Search for the cell housing the specified text and yield its (x, y) center coordinate. 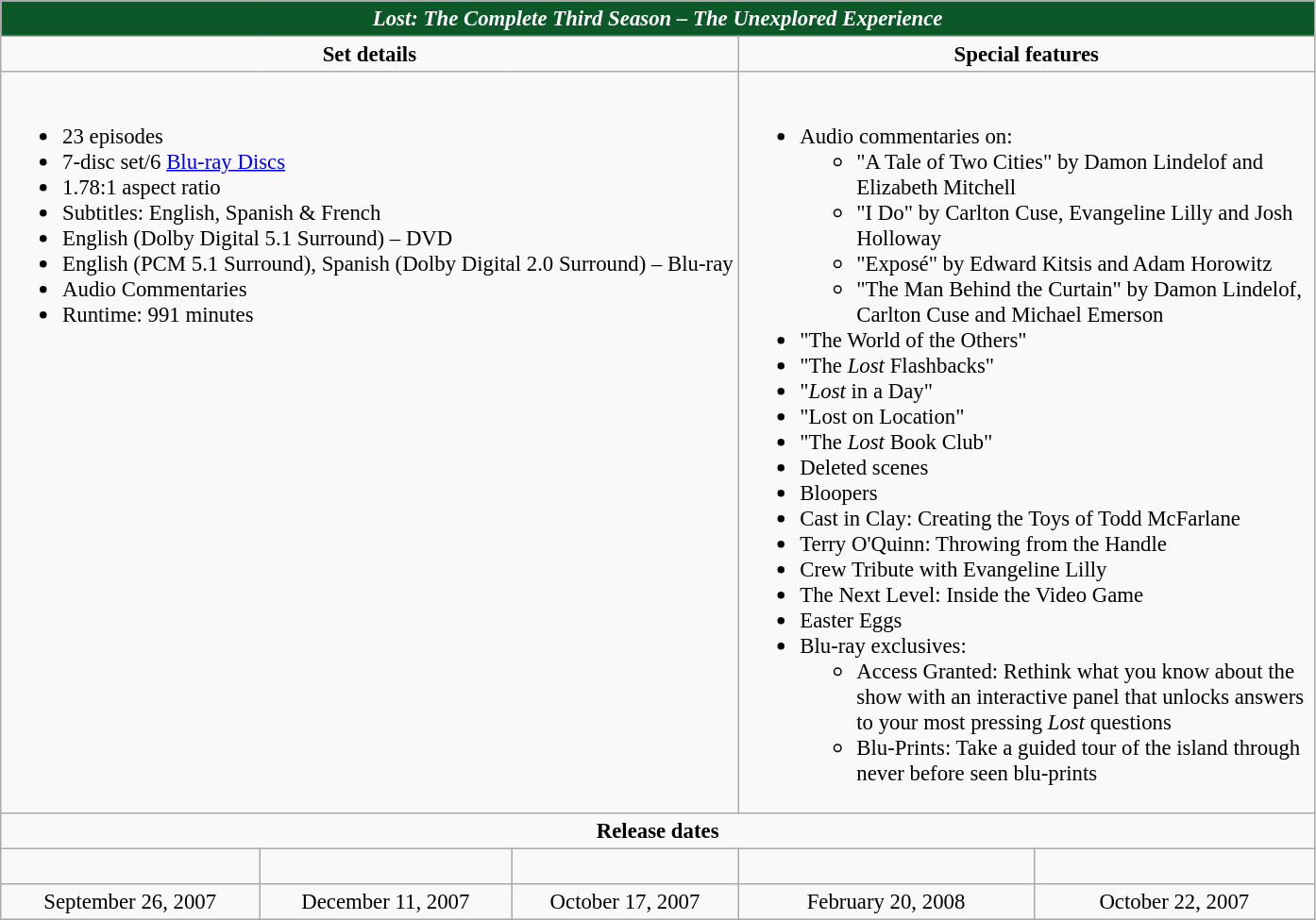
September 26, 2007 (130, 901)
Special features (1027, 55)
October 22, 2007 (1174, 901)
Lost: The Complete Third Season – The Unexplored Experience (658, 19)
Release dates (658, 830)
December 11, 2007 (385, 901)
February 20, 2008 (886, 901)
October 17, 2007 (625, 901)
Set details (370, 55)
